Return the (X, Y) coordinate for the center point of the cell that contains the specified text.  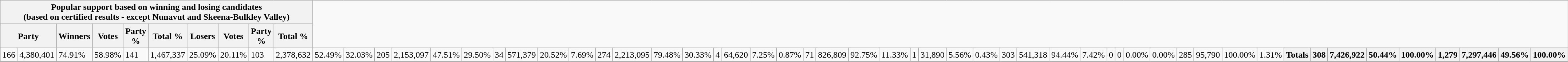
2,153,097 (411, 55)
7,426,922 (1347, 55)
Winners (74, 36)
1 (914, 55)
2,213,095 (632, 55)
4,380,401 (37, 55)
34 (499, 55)
64,620 (736, 55)
7.69% (582, 55)
25.09% (202, 55)
Losers (202, 36)
1,279 (1448, 55)
205 (383, 55)
Party (28, 36)
274 (604, 55)
541,318 (1033, 55)
0.43% (986, 55)
31,890 (932, 55)
79.48% (667, 55)
7.25% (763, 55)
0.87% (790, 55)
285 (1186, 55)
32.03% (359, 55)
11.33% (895, 55)
95,790 (1208, 55)
20.11% (233, 55)
1,467,337 (168, 55)
Popular support based on winning and losing candidates(based on certified results - except Nunavut and Skeena-Bulkley Valley) (157, 12)
52.49% (328, 55)
74.91% (74, 55)
571,379 (521, 55)
166 (9, 55)
30.33% (698, 55)
4 (717, 55)
50.44% (1383, 55)
1.31% (1271, 55)
826,809 (832, 55)
58.98% (108, 55)
49.56% (1515, 55)
94.44% (1065, 55)
7,297,446 (1479, 55)
92.75% (864, 55)
5.56% (960, 55)
47.51% (446, 55)
141 (136, 55)
308 (1319, 55)
2,378,632 (293, 55)
71 (810, 55)
20.52% (553, 55)
Totals (1297, 55)
103 (261, 55)
29.50% (477, 55)
303 (1008, 55)
7.42% (1093, 55)
